From the cell containing the given text, extract its center point as (x, y) coordinate. 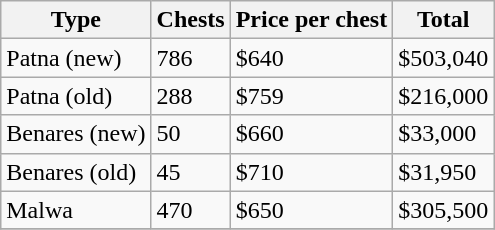
$710 (312, 172)
Price per chest (312, 20)
$650 (312, 210)
$660 (312, 134)
470 (190, 210)
$305,500 (444, 210)
$216,000 (444, 96)
45 (190, 172)
Chests (190, 20)
$33,000 (444, 134)
786 (190, 58)
Patna (old) (76, 96)
$503,040 (444, 58)
Total (444, 20)
50 (190, 134)
Benares (old) (76, 172)
$759 (312, 96)
Type (76, 20)
Patna (new) (76, 58)
$640 (312, 58)
Benares (new) (76, 134)
$31,950 (444, 172)
Malwa (76, 210)
288 (190, 96)
